Identify which cell holds the provided text, then report its (x, y) central coordinate. 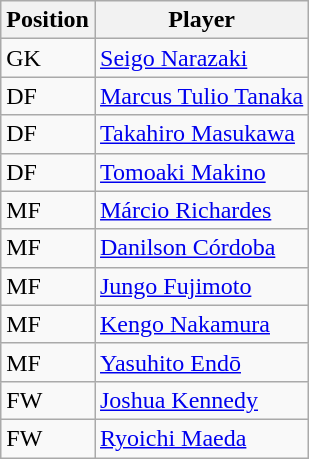
Ryoichi Maeda (201, 438)
Joshua Kennedy (201, 400)
Player (201, 20)
Danilson Córdoba (201, 248)
Yasuhito Endō (201, 362)
Takahiro Masukawa (201, 134)
Jungo Fujimoto (201, 286)
Position (48, 20)
Tomoaki Makino (201, 172)
Márcio Richardes (201, 210)
Kengo Nakamura (201, 324)
Marcus Tulio Tanaka (201, 96)
GK (48, 58)
Seigo Narazaki (201, 58)
